Output the (X, Y) coordinate of the center of the cell containing the given text.  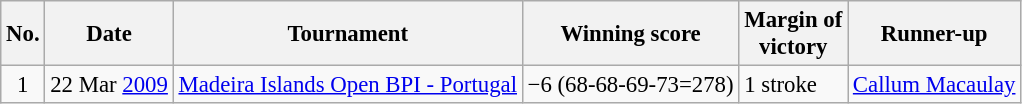
Date (109, 34)
22 Mar 2009 (109, 85)
No. (23, 34)
Runner-up (934, 34)
Tournament (348, 34)
Margin ofvictory (794, 34)
Winning score (630, 34)
1 stroke (794, 85)
1 (23, 85)
−6 (68-68-69-73=278) (630, 85)
Madeira Islands Open BPI - Portugal (348, 85)
Callum Macaulay (934, 85)
